Return (X, Y) of the center of cell containing provided text 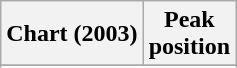
Peakposition (189, 34)
Chart (2003) (72, 34)
